Scan for the cell matching the given text and deliver its [x, y] coordinate at center. 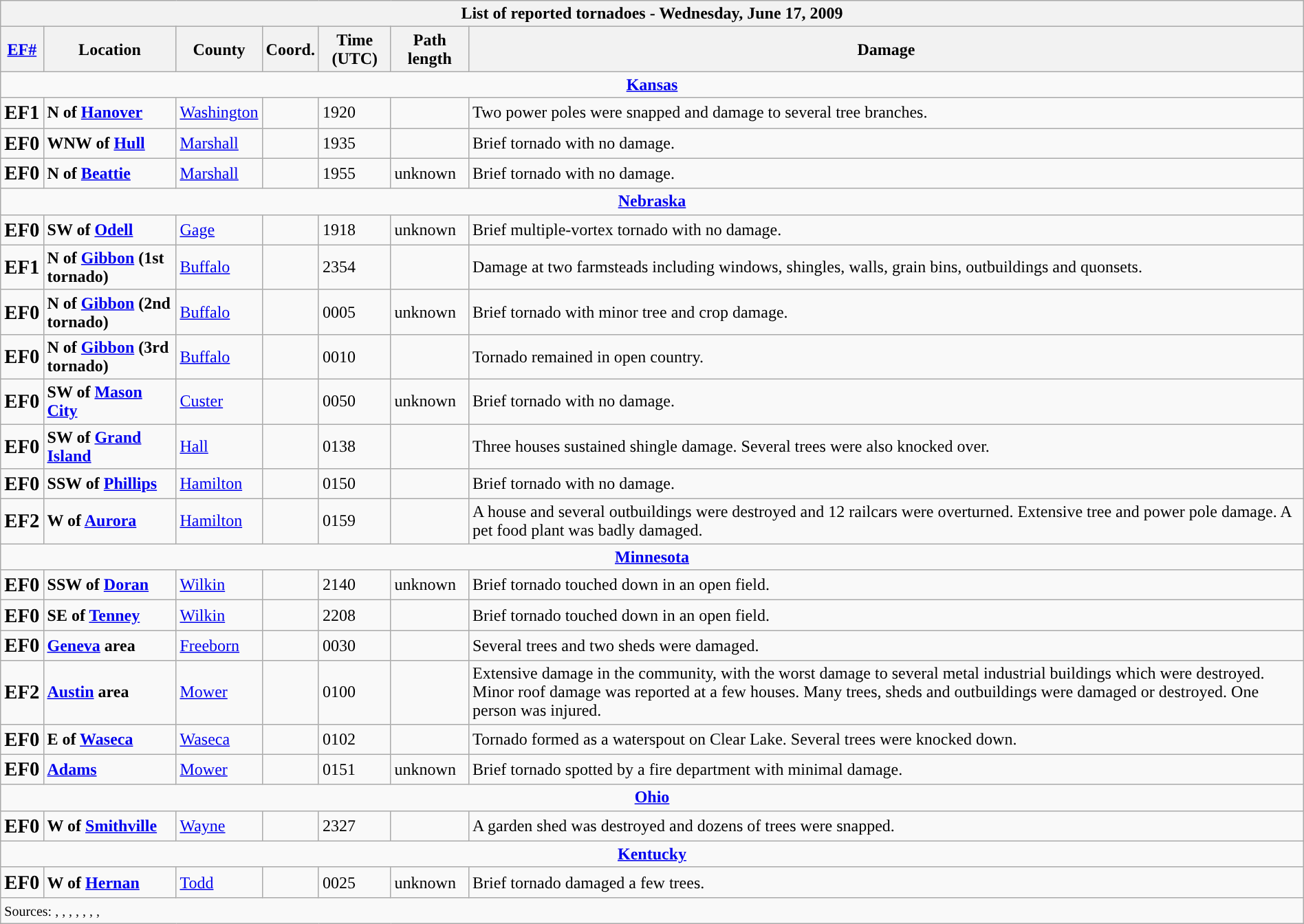
Brief tornado with minor tree and crop damage. [887, 312]
Kentucky [652, 854]
2208 [355, 615]
Gage [219, 230]
W of Hernan [110, 882]
1935 [355, 143]
Location [110, 49]
1918 [355, 230]
0151 [355, 769]
2327 [355, 826]
N of Gibbon (1st tornado) [110, 267]
SE of Tenney [110, 615]
Brief tornado spotted by a fire department with minimal damage. [887, 769]
0138 [355, 445]
Path length [429, 49]
Kansas [652, 85]
Wayne [219, 826]
0100 [355, 692]
Freeborn [219, 646]
N of Beattie [110, 173]
Geneva area [110, 646]
List of reported tornadoes - Wednesday, June 17, 2009 [652, 14]
Three houses sustained shingle damage. Several trees were also knocked over. [887, 445]
Coord. [290, 49]
Austin area [110, 692]
SW of Grand Island [110, 445]
2140 [355, 585]
N of Gibbon (2nd tornado) [110, 312]
0025 [355, 882]
W of Aurora [110, 521]
Ohio [652, 797]
Minnesota [652, 557]
County [219, 49]
Tornado remained in open country. [887, 356]
Two power poles were snapped and damage to several tree branches. [887, 113]
SSW of Phillips [110, 484]
Several trees and two sheds were damaged. [887, 646]
1955 [355, 173]
N of Gibbon (3rd tornado) [110, 356]
Nebraska [652, 201]
Custer [219, 401]
SW of Mason City [110, 401]
EF# [22, 49]
0050 [355, 401]
Brief multiple-vortex tornado with no damage. [887, 230]
1920 [355, 113]
0159 [355, 521]
Washington [219, 113]
0102 [355, 739]
0005 [355, 312]
E of Waseca [110, 739]
Brief tornado damaged a few trees. [887, 882]
W of Smithville [110, 826]
Adams [110, 769]
Waseca [219, 739]
N of Hanover [110, 113]
Tornado formed as a waterspout on Clear Lake. Several trees were knocked down. [887, 739]
0150 [355, 484]
2354 [355, 267]
Damage [887, 49]
0030 [355, 646]
Time (UTC) [355, 49]
A garden shed was destroyed and dozens of trees were snapped. [887, 826]
WNW of Hull [110, 143]
Sources: , , , , , , , [652, 910]
SSW of Doran [110, 585]
Todd [219, 882]
Damage at two farmsteads including windows, shingles, walls, grain bins, outbuildings and quonsets. [887, 267]
SW of Odell [110, 230]
0010 [355, 356]
Hall [219, 445]
